Provide the (X, Y) coordinate of the cell's center where the given text is located.  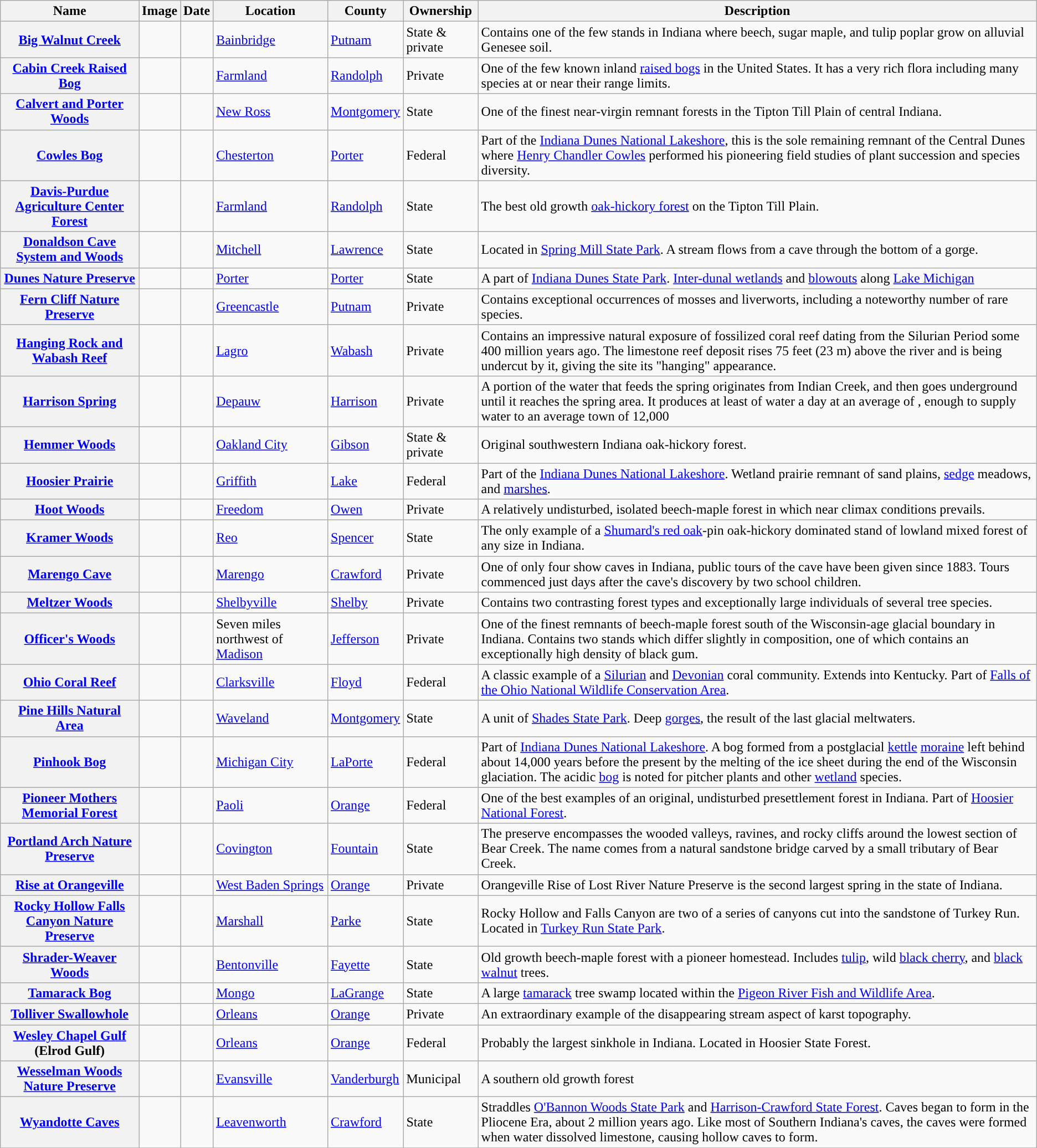
Description (757, 11)
Parke (366, 921)
Gibson (366, 444)
Tolliver Swallowhole (70, 1014)
Mongo (270, 993)
A classic example of a Silurian and Devonian coral community. Extends into Kentucky. Part of Falls of the Ohio National Wildlife Conservation Area. (757, 683)
Pine Hills Natural Area (70, 718)
Big Walnut Creek (70, 40)
Cowles Bog (70, 155)
A unit of Shades State Park. Deep gorges, the result of the last glacial meltwaters. (757, 718)
Griffith (270, 481)
Pioneer Mothers Memorial Forest (70, 806)
A part of Indiana Dunes State Park. Inter-dunal wetlands and blowouts along Lake Michigan (757, 278)
Greencastle (270, 307)
Name (70, 11)
Fountain (366, 849)
Fern Cliff Nature Preserve (70, 307)
Image (160, 11)
Lake (366, 481)
Rocky Hollow and Falls Canyon are two of a series of canyons cut into the sandstone of Turkey Run. Located in Turkey Run State Park. (757, 921)
Marengo (270, 574)
Wabash (366, 350)
Dunes Nature Preserve (70, 278)
Chesterton (270, 155)
The best old growth oak-hickory forest on the Tipton Till Plain. (757, 206)
A large tamarack tree swamp located within the Pigeon River Fish and Wildlife Area. (757, 993)
Paoli (270, 806)
Michigan City (270, 762)
Tamarack Bog (70, 993)
Marshall (270, 921)
Location (270, 11)
A relatively undisturbed, isolated beech-maple forest in which near climax conditions prevails. (757, 510)
County (366, 11)
Shrader-Weaver Woods (70, 964)
A southern old growth forest (757, 1079)
Located in Spring Mill State Park. A stream flows from a cave through the bottom of a gorge. (757, 249)
Wesselman Woods Nature Preserve (70, 1079)
Waveland (270, 718)
Evansville (270, 1079)
One of the few known inland raised bogs in the United States. It has a very rich flora including many species at or near their range limits. (757, 75)
Bainbridge (270, 40)
Original southwestern Indiana oak-hickory forest. (757, 444)
Municipal (441, 1079)
Jefferson (366, 639)
Depauw (270, 401)
Covington (270, 849)
Wesley Chapel Gulf (Elrod Gulf) (70, 1043)
New Ross (270, 112)
One of the best examples of an original, undisturbed presettlement forest in Indiana. Part of Hoosier National Forest. (757, 806)
Probably the largest sinkhole in Indiana. Located in Hoosier State Forest. (757, 1043)
Owen (366, 510)
Hanging Rock and Wabash Reef (70, 350)
Harrison (366, 401)
Orangeville Rise of Lost River Nature Preserve is the second largest spring in the state of Indiana. (757, 885)
Lagro (270, 350)
Lawrence (366, 249)
Pinhook Bog (70, 762)
An extraordinary example of the disappearing stream aspect of karst topography. (757, 1014)
Rise at Orangeville (70, 885)
Contains one of the few stands in Indiana where beech, sugar maple, and tulip poplar grow on alluvial Genesee soil. (757, 40)
Hemmer Woods (70, 444)
Seven miles northwest of Madison (270, 639)
Officer's Woods (70, 639)
Floyd (366, 683)
Ohio Coral Reef (70, 683)
LaPorte (366, 762)
Date (197, 11)
Mitchell (270, 249)
Rocky Hollow Falls Canyon Nature Preserve (70, 921)
Cabin Creek Raised Bog (70, 75)
Part of the Indiana Dunes National Lakeshore. Wetland prairie remnant of sand plains, sedge meadows, and marshes. (757, 481)
Fayette (366, 964)
Oakland City (270, 444)
Contains exceptional occurrences of mosses and liverworts, including a noteworthy number of rare species. (757, 307)
Reo (270, 539)
Leavenworth (270, 1123)
Marengo Cave (70, 574)
Freedom (270, 510)
The only example of a Shumard's red oak-pin oak-hickory dominated stand of lowland mixed forest of any size in Indiana. (757, 539)
Calvert and Porter Woods (70, 112)
Wyandotte Caves (70, 1123)
Kramer Woods (70, 539)
Hoosier Prairie (70, 481)
Spencer (366, 539)
Ownership (441, 11)
Shelbyville (270, 603)
Harrison Spring (70, 401)
Bentonville (270, 964)
Meltzer Woods (70, 603)
Contains two contrasting forest types and exceptionally large individuals of several tree species. (757, 603)
Portland Arch Nature Preserve (70, 849)
West Baden Springs (270, 885)
Davis-Purdue Agriculture Center Forest (70, 206)
Hoot Woods (70, 510)
Shelby (366, 603)
Vanderburgh (366, 1079)
Donaldson Cave System and Woods (70, 249)
Clarksville (270, 683)
Old growth beech-maple forest with a pioneer homestead. Includes tulip, wild black cherry, and black walnut trees. (757, 964)
One of the finest near-virgin remnant forests in the Tipton Till Plain of central Indiana. (757, 112)
LaGrange (366, 993)
